Scan for the cell matching the given text and deliver its (X, Y) coordinate at center. 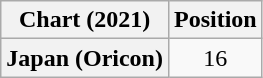
Japan (Oricon) (85, 58)
Position (215, 20)
16 (215, 58)
Chart (2021) (85, 20)
